Provide the [X, Y] coordinate of the cell's center where the given text is located.  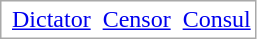
Consul [216, 19]
Dictator [51, 19]
Censor [136, 19]
